Return the (x, y) coordinate for the center point of the cell that contains the specified text.  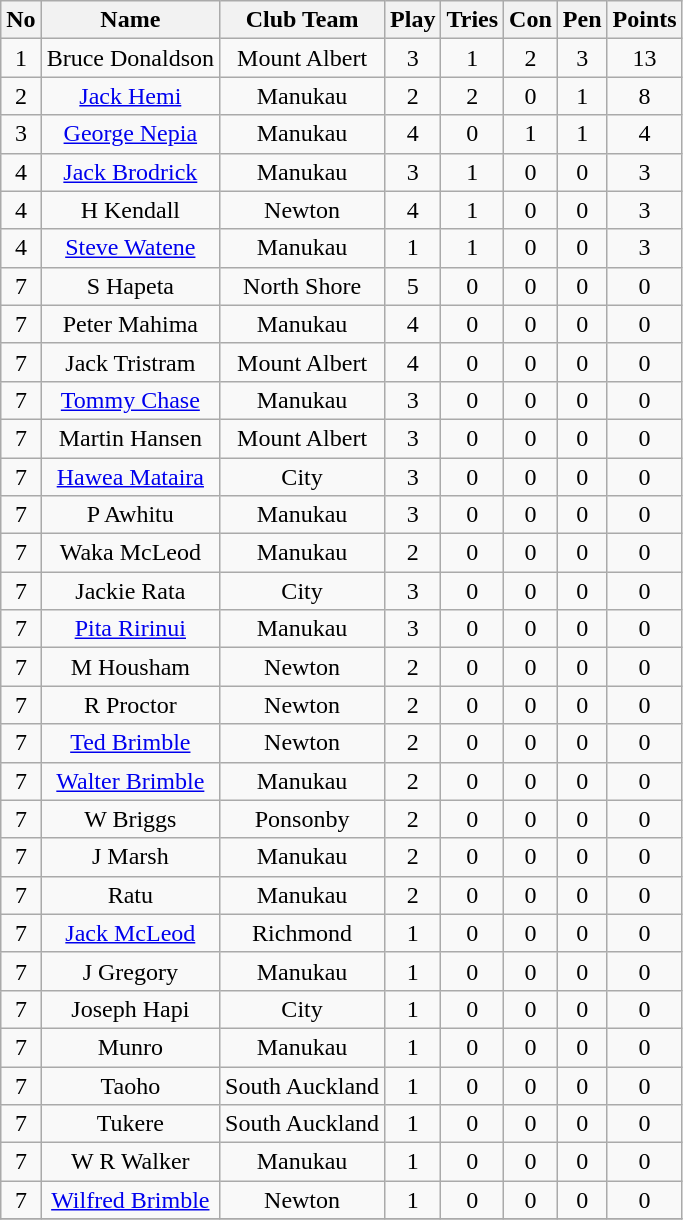
Bruce Donaldson (130, 58)
W R Walker (130, 1162)
Play (413, 20)
Jack Hemi (130, 96)
Jackie Rata (130, 591)
Wilfred Brimble (130, 1200)
P Awhitu (130, 515)
Ratu (130, 895)
Jack McLeod (130, 933)
Name (130, 20)
Tries (472, 20)
Martin Hansen (130, 438)
North Shore (302, 286)
Walter Brimble (130, 781)
Tommy Chase (130, 400)
Tukere (130, 1124)
13 (644, 58)
Ponsonby (302, 819)
Hawea Mataira (130, 477)
Points (644, 20)
R Proctor (130, 705)
W Briggs (130, 819)
5 (413, 286)
Ted Brimble (130, 743)
H Kendall (130, 210)
Jack Tristram (130, 362)
Club Team (302, 20)
Waka McLeod (130, 553)
M Housham (130, 667)
George Nepia (130, 134)
No (21, 20)
Munro (130, 1047)
Pen (582, 20)
Pita Ririnui (130, 629)
Peter Mahima (130, 324)
Taoho (130, 1085)
Jack Brodrick (130, 172)
S Hapeta (130, 286)
J Marsh (130, 857)
Richmond (302, 933)
Con (531, 20)
J Gregory (130, 971)
Steve Watene (130, 248)
8 (644, 96)
Joseph Hapi (130, 1009)
